Pinpoint the cell where the given text exists, returning its (X, Y) midpoint coordinate. 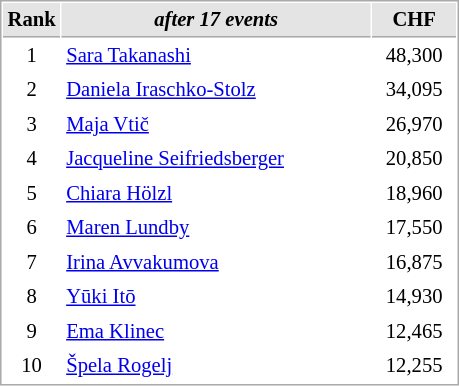
Jacqueline Seifriedsberger (216, 158)
Irina Avvakumova (216, 262)
4 (32, 158)
48,300 (414, 56)
26,970 (414, 124)
Maja Vtič (216, 124)
9 (32, 332)
Yūki Itō (216, 296)
1 (32, 56)
18,960 (414, 194)
Rank (32, 20)
Maren Lundby (216, 228)
14,930 (414, 296)
Chiara Hölzl (216, 194)
12,255 (414, 366)
7 (32, 262)
2 (32, 90)
8 (32, 296)
6 (32, 228)
10 (32, 366)
20,850 (414, 158)
CHF (414, 20)
16,875 (414, 262)
12,465 (414, 332)
Sara Takanashi (216, 56)
3 (32, 124)
Ema Klinec (216, 332)
after 17 events (216, 20)
Špela Rogelj (216, 366)
34,095 (414, 90)
Daniela Iraschko-Stolz (216, 90)
17,550 (414, 228)
5 (32, 194)
